From the cell containing the given text, extract its center point as (x, y) coordinate. 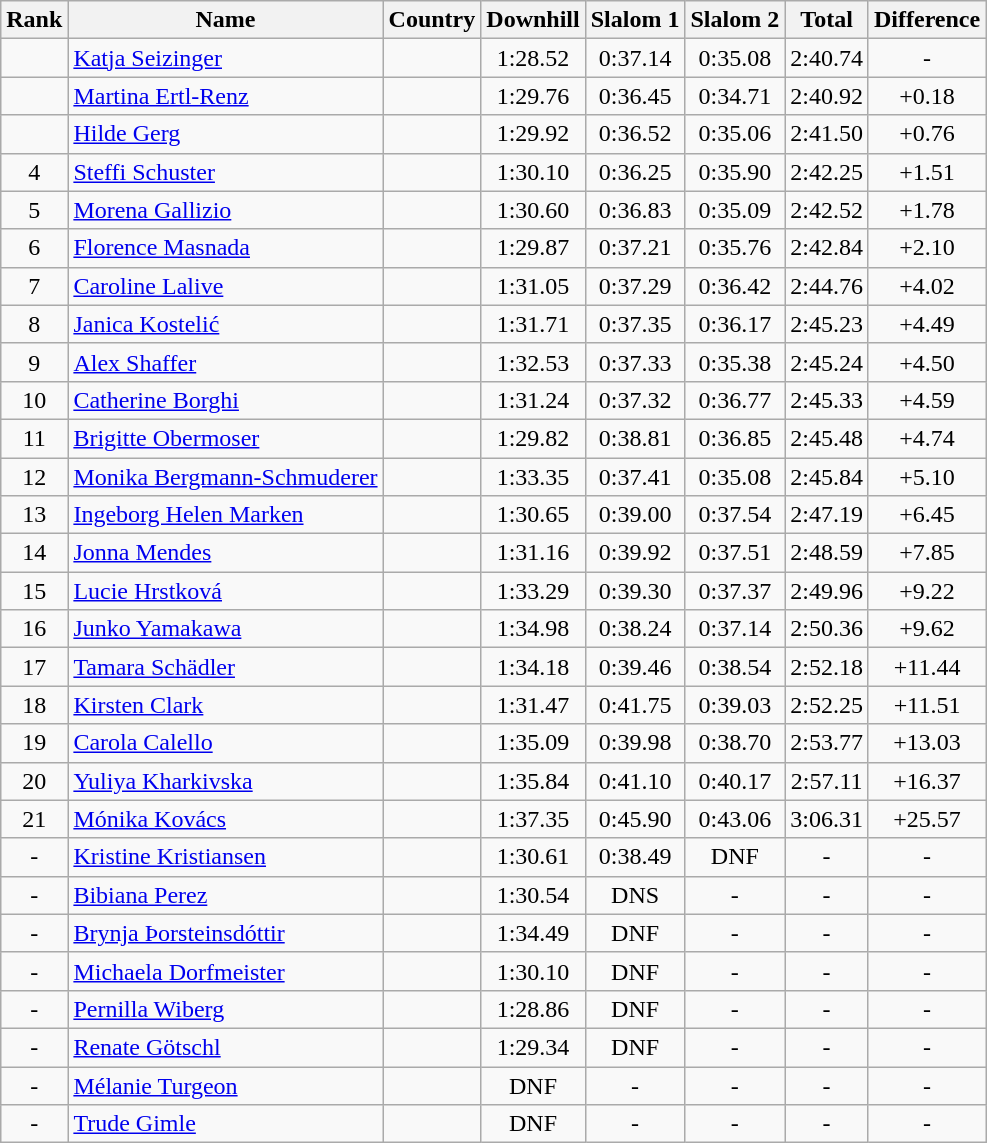
1:34.18 (533, 667)
Trude Gimle (226, 1124)
Martina Ertl-Renz (226, 96)
2:45.33 (827, 400)
0:37.32 (635, 400)
+25.57 (926, 819)
Florence Masnada (226, 248)
0:37.29 (635, 286)
+2.10 (926, 248)
Morena Gallizio (226, 210)
Slalom 2 (735, 20)
0:41.75 (635, 705)
1:30.61 (533, 857)
Steffi Schuster (226, 172)
0:36.83 (635, 210)
Total (827, 20)
0:35.06 (735, 134)
+0.76 (926, 134)
+5.10 (926, 477)
0:41.10 (635, 781)
1:33.35 (533, 477)
Difference (926, 20)
Country (432, 20)
Alex Shaffer (226, 362)
+6.45 (926, 515)
2:47.19 (827, 515)
1:31.05 (533, 286)
2:53.77 (827, 743)
Rank (34, 20)
20 (34, 781)
0:38.70 (735, 743)
21 (34, 819)
9 (34, 362)
0:39.46 (635, 667)
0:38.81 (635, 438)
Kirsten Clark (226, 705)
+7.85 (926, 553)
12 (34, 477)
0:39.92 (635, 553)
0:35.38 (735, 362)
Lucie Hrstková (226, 591)
1:35.09 (533, 743)
0:35.76 (735, 248)
0:36.52 (635, 134)
Kristine Kristiansen (226, 857)
0:37.41 (635, 477)
5 (34, 210)
+4.49 (926, 324)
0:38.24 (635, 629)
19 (34, 743)
2:40.74 (827, 58)
0:40.17 (735, 781)
2:52.18 (827, 667)
+11.51 (926, 705)
13 (34, 515)
Brigitte Obermoser (226, 438)
2:48.59 (827, 553)
4 (34, 172)
8 (34, 324)
Bibiana Perez (226, 895)
2:45.48 (827, 438)
0:39.03 (735, 705)
0:36.85 (735, 438)
Slalom 1 (635, 20)
1:28.86 (533, 1009)
+1.78 (926, 210)
0:35.90 (735, 172)
Pernilla Wiberg (226, 1009)
Hilde Gerg (226, 134)
0:37.54 (735, 515)
Downhill (533, 20)
1:31.24 (533, 400)
10 (34, 400)
0:39.00 (635, 515)
1:28.52 (533, 58)
+4.50 (926, 362)
Tamara Schädler (226, 667)
2:52.25 (827, 705)
+4.02 (926, 286)
Ingeborg Helen Marken (226, 515)
Mélanie Turgeon (226, 1085)
0:45.90 (635, 819)
2:50.36 (827, 629)
0:43.06 (735, 819)
1:30.65 (533, 515)
1:30.54 (533, 895)
1:31.71 (533, 324)
2:44.76 (827, 286)
1:35.84 (533, 781)
Junko Yamakawa (226, 629)
0:38.49 (635, 857)
2:45.84 (827, 477)
+16.37 (926, 781)
+1.51 (926, 172)
+9.62 (926, 629)
1:31.47 (533, 705)
1:30.60 (533, 210)
1:34.98 (533, 629)
+11.44 (926, 667)
0:36.77 (735, 400)
3:06.31 (827, 819)
0:38.54 (735, 667)
DNS (635, 895)
1:29.92 (533, 134)
0:37.37 (735, 591)
2:42.25 (827, 172)
+4.74 (926, 438)
Janica Kostelić (226, 324)
1:37.35 (533, 819)
0:37.51 (735, 553)
2:42.84 (827, 248)
2:45.23 (827, 324)
0:36.17 (735, 324)
18 (34, 705)
Mónika Kovács (226, 819)
+13.03 (926, 743)
0:36.45 (635, 96)
0:37.33 (635, 362)
Jonna Mendes (226, 553)
17 (34, 667)
0:37.21 (635, 248)
16 (34, 629)
0:36.25 (635, 172)
+0.18 (926, 96)
6 (34, 248)
Carola Calello (226, 743)
Name (226, 20)
Brynja Þorsteinsdóttir (226, 933)
+4.59 (926, 400)
2:40.92 (827, 96)
Caroline Lalive (226, 286)
Catherine Borghi (226, 400)
0:34.71 (735, 96)
0:37.35 (635, 324)
1:32.53 (533, 362)
Katja Seizinger (226, 58)
0:39.98 (635, 743)
1:29.34 (533, 1047)
2:57.11 (827, 781)
1:29.76 (533, 96)
1:34.49 (533, 933)
11 (34, 438)
1:33.29 (533, 591)
7 (34, 286)
1:31.16 (533, 553)
2:49.96 (827, 591)
1:29.82 (533, 438)
2:42.52 (827, 210)
2:41.50 (827, 134)
15 (34, 591)
0:35.09 (735, 210)
2:45.24 (827, 362)
0:39.30 (635, 591)
Michaela Dorfmeister (226, 971)
Renate Götschl (226, 1047)
14 (34, 553)
0:36.42 (735, 286)
+9.22 (926, 591)
1:29.87 (533, 248)
Yuliya Kharkivska (226, 781)
Monika Bergmann-Schmuderer (226, 477)
